Pinpoint the cell where the given text exists, returning its (x, y) midpoint coordinate. 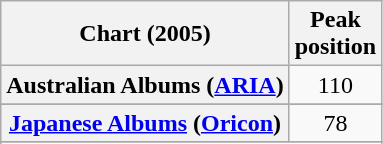
110 (335, 85)
Japanese Albums (Oricon) (145, 123)
78 (335, 123)
Peakposition (335, 34)
Australian Albums (ARIA) (145, 85)
Chart (2005) (145, 34)
